Capture the cell that displays the provided text and extract its [X, Y] central coordinate. 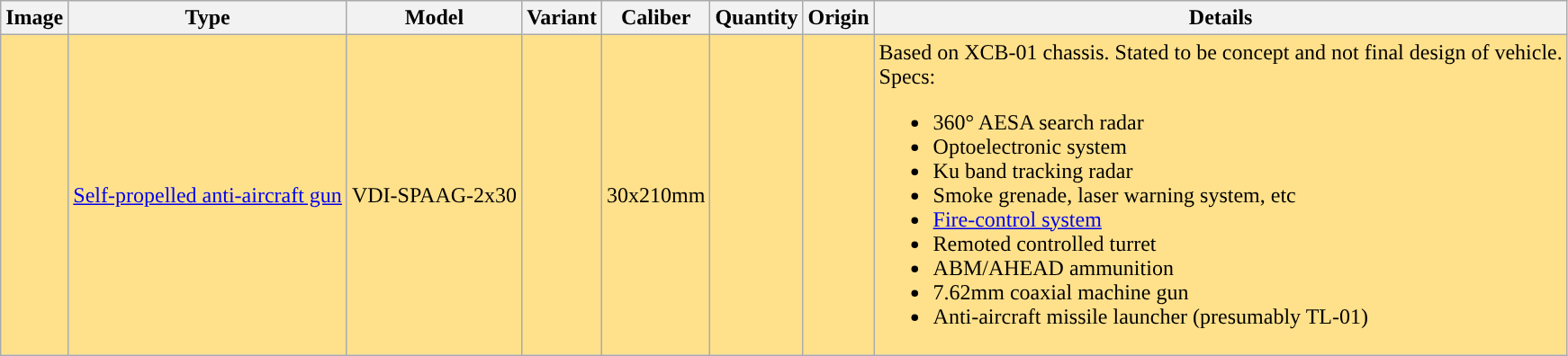
Variant [562, 18]
30x210mm [655, 195]
Origin [839, 18]
Model [434, 18]
Caliber [655, 18]
VDI-SPAAG-2x30 [434, 195]
Quantity [756, 18]
Type [208, 18]
Details [1221, 18]
Image [34, 18]
Self-propelled anti-aircraft gun [208, 195]
